Pinpoint the cell where the given text exists, returning its (x, y) midpoint coordinate. 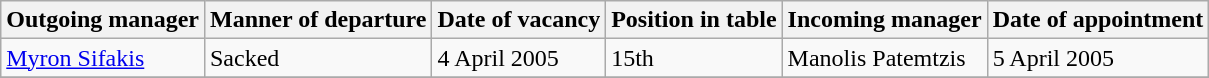
Myron Sifakis (103, 58)
15th (694, 58)
Date of vacancy (519, 20)
5 April 2005 (1098, 58)
Incoming manager (884, 20)
Outgoing manager (103, 20)
Manner of departure (318, 20)
Position in table (694, 20)
Sacked (318, 58)
Date of appointment (1098, 20)
4 April 2005 (519, 58)
Manolis Patemtzis (884, 58)
